Detect which cell encompasses the target text, then output its (x, y) center coordinate. 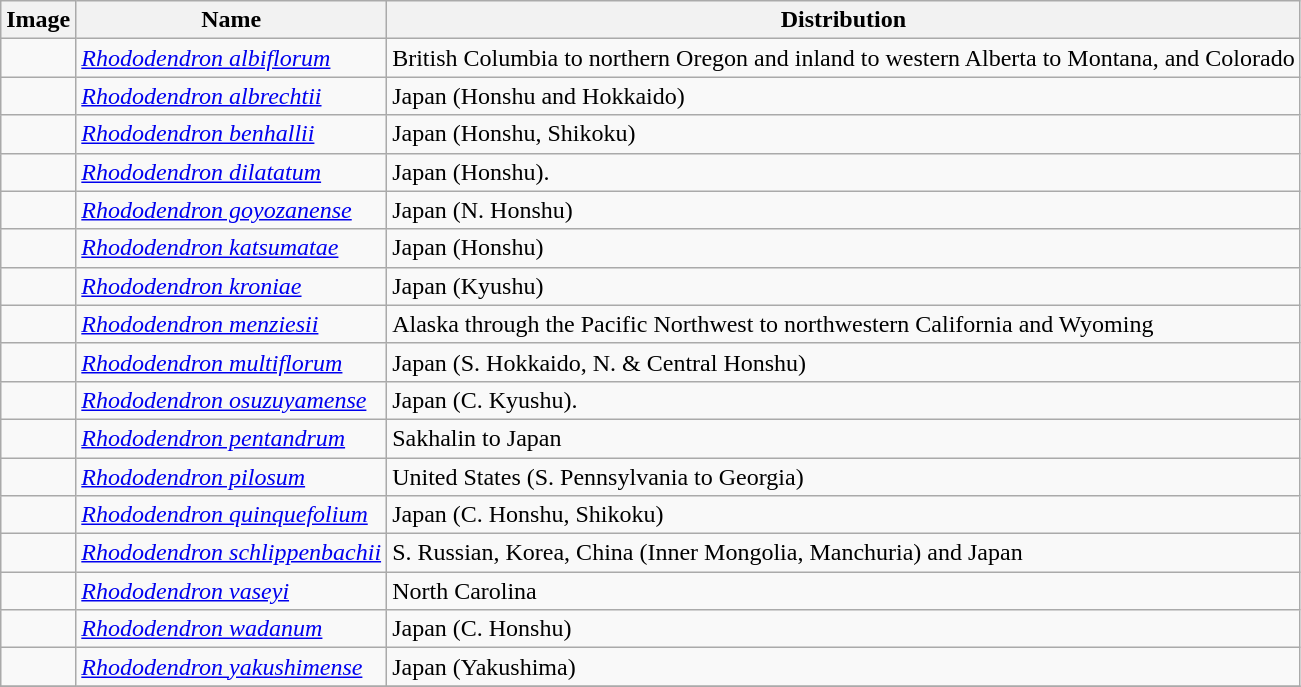
Rhododendron menziesii (232, 324)
Image (38, 20)
Japan (Honshu and Hokkaido) (844, 96)
Distribution (844, 20)
Japan (C. Kyushu). (844, 400)
Japan (C. Honshu) (844, 629)
Sakhalin to Japan (844, 438)
Rhododendron pentandrum (232, 438)
Japan (N. Honshu) (844, 210)
Rhododendron yakushimense (232, 667)
Rhododendron katsumatae (232, 248)
Name (232, 20)
Japan (Kyushu) (844, 286)
Rhododendron quinquefolium (232, 515)
Rhododendron multiflorum (232, 362)
S. Russian, Korea, China (Inner Mongolia, Manchuria) and Japan (844, 553)
United States (S. Pennsylvania to Georgia) (844, 477)
Alaska through the Pacific Northwest to northwestern California and Wyoming (844, 324)
Rhododendron pilosum (232, 477)
Japan (Honshu, Shikoku) (844, 134)
Rhododendron osuzuyamense (232, 400)
Rhododendron kroniae (232, 286)
Rhododendron benhallii (232, 134)
Japan (Honshu) (844, 248)
North Carolina (844, 591)
Rhododendron albiflorum (232, 58)
Rhododendron schlippenbachii (232, 553)
Japan (Yakushima) (844, 667)
Rhododendron albrechtii (232, 96)
Rhododendron vaseyi (232, 591)
Rhododendron dilatatum (232, 172)
Japan (Honshu). (844, 172)
Japan (C. Honshu, Shikoku) (844, 515)
Rhododendron goyozanense (232, 210)
Rhododendron wadanum (232, 629)
Japan (S. Hokkaido, N. & Central Honshu) (844, 362)
British Columbia to northern Oregon and inland to western Alberta to Montana, and Colorado (844, 58)
